Extract the [X, Y] coordinate from the center of the cell holding the provided text.  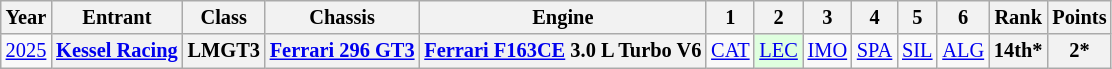
SPA [874, 51]
IMO [828, 51]
ALG [963, 51]
LEC [778, 51]
Kessel Racing [116, 51]
2 [778, 17]
Entrant [116, 17]
14th* [1018, 51]
Class [224, 17]
Ferrari F163CE 3.0 L Turbo V6 [562, 51]
3 [828, 17]
Chassis [342, 17]
SIL [917, 51]
CAT [730, 51]
2* [1079, 51]
LMGT3 [224, 51]
Year [26, 17]
Points [1079, 17]
Rank [1018, 17]
4 [874, 17]
1 [730, 17]
6 [963, 17]
5 [917, 17]
2025 [26, 51]
Ferrari 296 GT3 [342, 51]
Engine [562, 17]
